Return the [x, y] coordinate for the center point of the cell that contains the specified text.  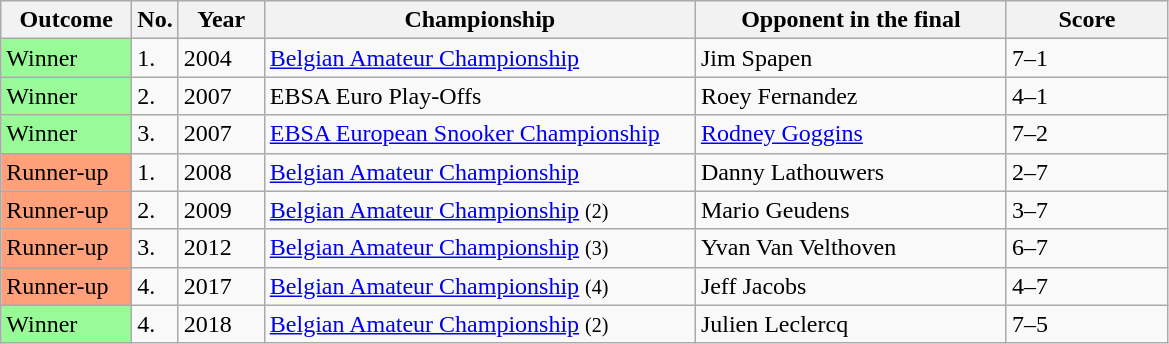
4–7 [1086, 286]
Opponent in the final [850, 20]
Julien Leclercq [850, 324]
No. [155, 20]
2009 [221, 210]
4–1 [1086, 96]
2008 [221, 172]
Danny Lathouwers [850, 172]
2018 [221, 324]
EBSA Euro Play-Offs [480, 96]
3–7 [1086, 210]
2012 [221, 248]
Jim Spapen [850, 58]
EBSA European Snooker Championship [480, 134]
Rodney Goggins [850, 134]
Roey Fernandez [850, 96]
7–1 [1086, 58]
Belgian Amateur Championship (4) [480, 286]
Championship [480, 20]
Outcome [66, 20]
Year [221, 20]
Jeff Jacobs [850, 286]
7–5 [1086, 324]
2–7 [1086, 172]
2017 [221, 286]
Mario Geudens [850, 210]
2004 [221, 58]
Belgian Amateur Championship (3) [480, 248]
7–2 [1086, 134]
Yvan Van Velthoven [850, 248]
6–7 [1086, 248]
Score [1086, 20]
